Detect which cell encompasses the target text, then output its (X, Y) center coordinate. 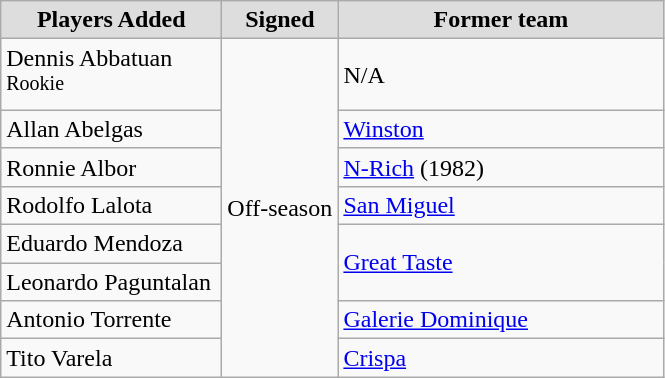
N/A (501, 75)
Former team (501, 20)
Off-season (280, 208)
Dennis Abbatuan Rookie (112, 75)
Eduardo Mendoza (112, 244)
Leonardo Paguntalan (112, 282)
Players Added (112, 20)
San Miguel (501, 205)
Tito Varela (112, 358)
Galerie Dominique (501, 320)
Antonio Torrente (112, 320)
Rodolfo Lalota (112, 205)
Great Taste (501, 263)
Signed (280, 20)
Winston (501, 129)
Allan Abelgas (112, 129)
N-Rich (1982) (501, 167)
Ronnie Albor (112, 167)
Crispa (501, 358)
